Find where the given text appears and provide that cell's center as (x, y) coordinate. 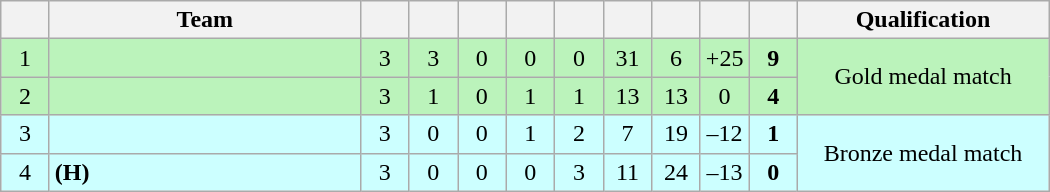
Qualification (922, 20)
6 (676, 58)
(H) (204, 172)
–13 (724, 172)
Team (204, 20)
Gold medal match (922, 77)
9 (774, 58)
7 (628, 134)
+25 (724, 58)
31 (628, 58)
11 (628, 172)
–12 (724, 134)
19 (676, 134)
Bronze medal match (922, 153)
24 (676, 172)
